Output the (X, Y) coordinate of the center of the cell containing the given text.  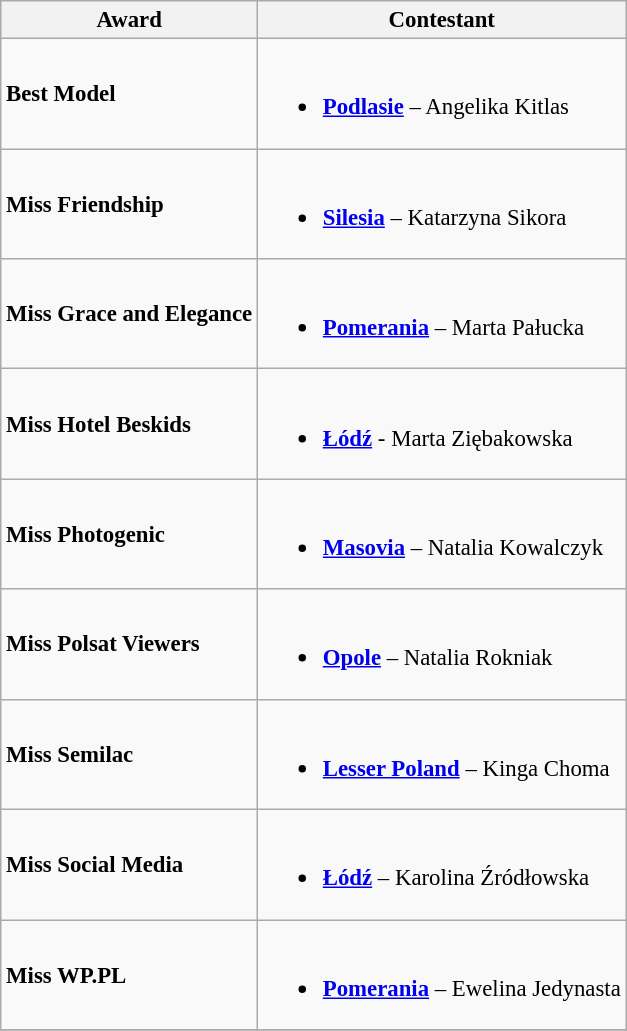
Contestant (442, 20)
Miss Hotel Beskids (130, 424)
Miss Friendship (130, 204)
Silesia – Katarzyna Sikora (442, 204)
Miss WP.PL (130, 975)
Opole – Natalia Rokniak (442, 644)
Award (130, 20)
Miss Polsat Viewers (130, 644)
Pomerania – Ewelina Jedynasta (442, 975)
Miss Social Media (130, 865)
Łódź - Marta Ziębakowska (442, 424)
Podlasie – Angelika Kitlas (442, 94)
Pomerania – Marta Pałucka (442, 314)
Miss Grace and Elegance (130, 314)
Lesser Poland – Kinga Choma (442, 754)
Łódź – Karolina Źródłowska (442, 865)
Masovia – Natalia Kowalczyk (442, 534)
Miss Semilac (130, 754)
Best Model (130, 94)
Miss Photogenic (130, 534)
